Return the [x, y] coordinate for the center point of the cell that contains the specified text.  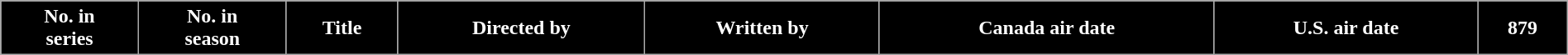
879 [1523, 28]
Written by [762, 28]
Title [342, 28]
No. inseries [69, 28]
Canada air date [1047, 28]
Directed by [521, 28]
No. inseason [212, 28]
U.S. air date [1346, 28]
